Identify which cell holds the provided text, then report its (x, y) central coordinate. 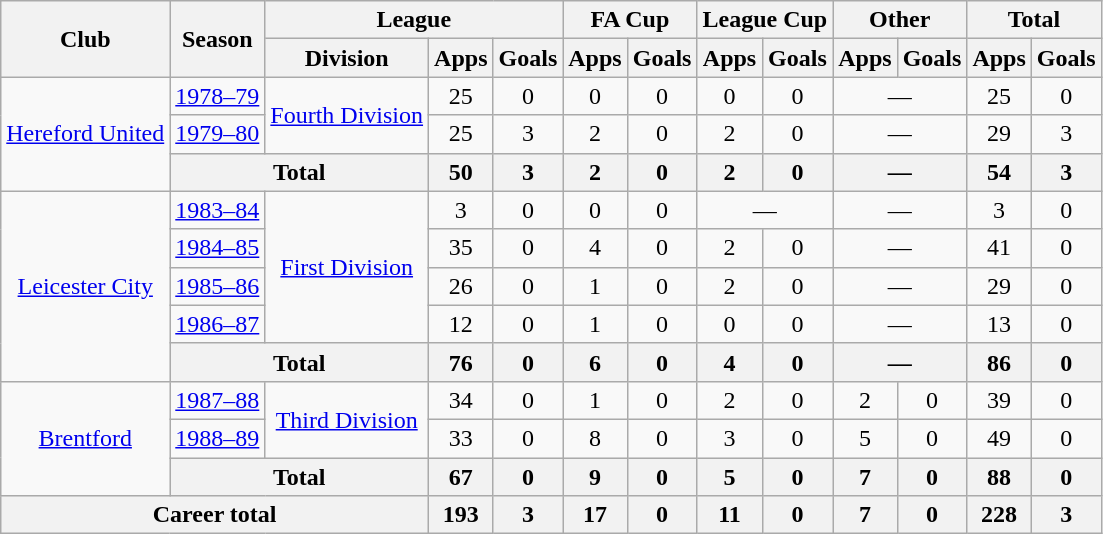
50 (461, 172)
228 (999, 515)
1988–89 (218, 438)
17 (595, 515)
1986–87 (218, 324)
13 (999, 324)
Fourth Division (347, 115)
Club (86, 39)
34 (461, 400)
Career total (215, 515)
Division (347, 58)
54 (999, 172)
1985–86 (218, 286)
8 (595, 438)
193 (461, 515)
League (414, 20)
Other (900, 20)
12 (461, 324)
FA Cup (630, 20)
1978–79 (218, 96)
86 (999, 362)
Leicester City (86, 286)
First Division (347, 267)
35 (461, 248)
Brentford (86, 438)
Third Division (347, 419)
33 (461, 438)
6 (595, 362)
39 (999, 400)
1979–80 (218, 134)
1984–85 (218, 248)
67 (461, 477)
1983–84 (218, 210)
Season (218, 39)
76 (461, 362)
88 (999, 477)
9 (595, 477)
League Cup (765, 20)
41 (999, 248)
11 (730, 515)
49 (999, 438)
26 (461, 286)
1987–88 (218, 400)
Hereford United (86, 134)
